Extract the [X, Y] coordinate from the center of the cell holding the provided text.  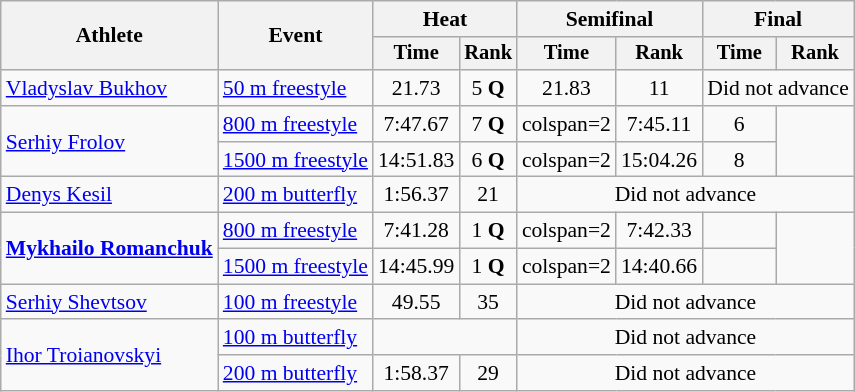
6 Q [488, 160]
Denys Kesil [110, 195]
7 Q [488, 124]
100 m freestyle [296, 302]
Event [296, 36]
7:42.33 [659, 231]
14:45.99 [416, 267]
50 m freestyle [296, 88]
21.83 [566, 88]
14:51.83 [416, 160]
11 [659, 88]
6 [739, 124]
Vladyslav Bukhov [110, 88]
14:40.66 [659, 267]
29 [488, 373]
35 [488, 302]
21.73 [416, 88]
Ihor Troianovskyi [110, 356]
7:45.11 [659, 124]
7:47.67 [416, 124]
21 [488, 195]
5 Q [488, 88]
Serhiy Shevtsov [110, 302]
Heat [445, 19]
100 m butterfly [296, 338]
Final [778, 19]
1:56.37 [416, 195]
Serhiy Frolov [110, 142]
8 [739, 160]
1:58.37 [416, 373]
Athlete [110, 36]
Semifinal [610, 19]
15:04.26 [659, 160]
Mykhailo Romanchuk [110, 248]
49.55 [416, 302]
7:41.28 [416, 231]
